Detect which cell encompasses the target text, then output its (X, Y) center coordinate. 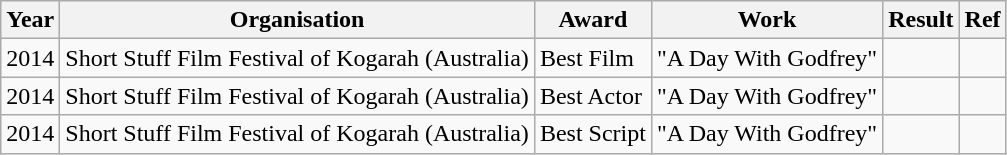
Best Script (592, 134)
Organisation (298, 20)
Work (766, 20)
Result (921, 20)
Award (592, 20)
Ref (982, 20)
Year (30, 20)
Best Actor (592, 96)
Best Film (592, 58)
